Detect which cell encompasses the target text, then output its (x, y) center coordinate. 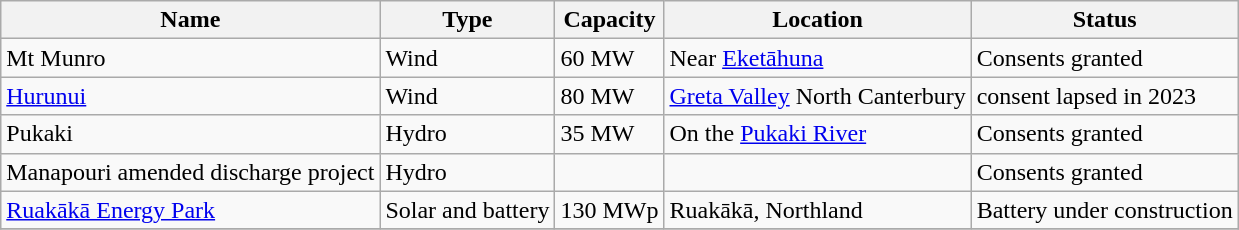
Near Eketāhuna (818, 58)
Location (818, 20)
Mt Munro (190, 58)
130 MWp (610, 210)
Ruakākā, Northland (818, 210)
Capacity (610, 20)
Solar and battery (468, 210)
Ruakākā Energy Park (190, 210)
Type (468, 20)
Status (1104, 20)
Manapouri amended discharge project (190, 172)
35 MW (610, 134)
On the Pukaki River (818, 134)
consent lapsed in 2023 (1104, 96)
Name (190, 20)
Battery under construction (1104, 210)
60 MW (610, 58)
Hurunui (190, 96)
80 MW (610, 96)
Pukaki (190, 134)
Greta Valley North Canterbury (818, 96)
